Return the (X, Y) coordinate for the center point of the cell that contains the specified text.  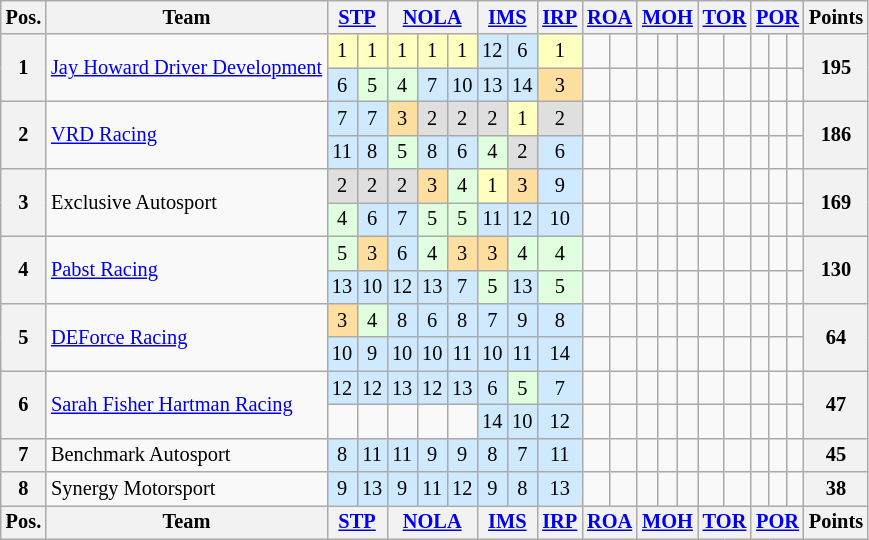
DEForce Racing (186, 336)
195 (836, 68)
Benchmark Autosport (186, 455)
Sarah Fisher Hartman Racing (186, 404)
64 (836, 336)
Jay Howard Driver Development (186, 68)
VRD Racing (186, 134)
47 (836, 404)
45 (836, 455)
130 (836, 270)
169 (836, 202)
38 (836, 489)
186 (836, 134)
Exclusive Autosport (186, 202)
Pabst Racing (186, 270)
Synergy Motorsport (186, 489)
